Extract the [x, y] coordinate from the center of the cell holding the provided text.  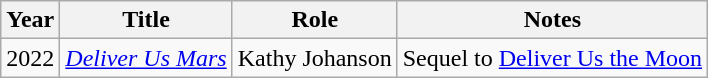
Title [146, 20]
Role [314, 20]
2022 [30, 58]
Deliver Us Mars [146, 58]
Kathy Johanson [314, 58]
Sequel to Deliver Us the Moon [552, 58]
Year [30, 20]
Notes [552, 20]
